Provide the (X, Y) coordinate of the cell's center where the given text is located.  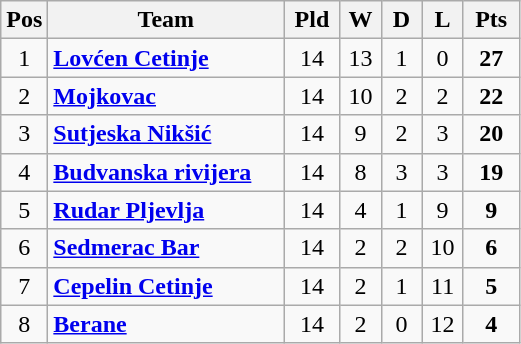
12 (442, 324)
11 (442, 286)
Berane (166, 324)
19 (491, 172)
22 (491, 96)
Cepelin Cetinje (166, 286)
Sedmerac Bar (166, 248)
D (402, 20)
Rudar Pljevlja (166, 210)
20 (491, 134)
Sutjeska Nikšić (166, 134)
Team (166, 20)
L (442, 20)
Budvanska rivijera (166, 172)
13 (360, 58)
7 (24, 286)
Pld (312, 20)
Pos (24, 20)
Mojkovac (166, 96)
Pts (491, 20)
27 (491, 58)
Lovćen Cetinje (166, 58)
W (360, 20)
